For the text-containing cell, return its midpoint in (x, y) coordinate format. 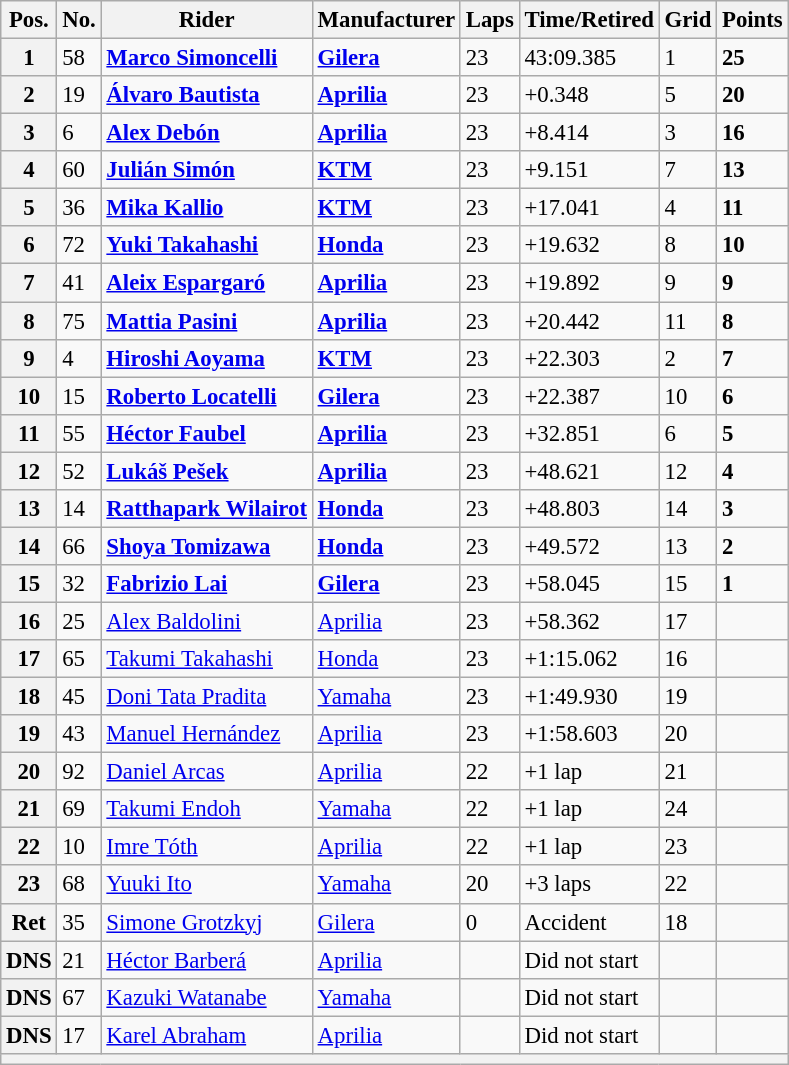
69 (79, 809)
Julián Simón (206, 170)
43:09.385 (589, 58)
Time/Retired (589, 20)
60 (79, 170)
+1:49.930 (589, 697)
45 (79, 697)
0 (490, 922)
41 (79, 283)
Mika Kallio (206, 208)
Accident (589, 922)
+48.803 (589, 509)
+58.045 (589, 584)
Karel Abraham (206, 1035)
+20.442 (589, 321)
No. (79, 20)
Lukáš Pešek (206, 471)
+19.632 (589, 245)
Hiroshi Aoyama (206, 358)
Shoya Tomizawa (206, 546)
+32.851 (589, 433)
+8.414 (589, 133)
+9.151 (589, 170)
Imre Tóth (206, 847)
Daniel Arcas (206, 772)
Álvaro Bautista (206, 95)
58 (79, 58)
Takumi Endoh (206, 809)
+22.303 (589, 358)
Points (752, 20)
75 (79, 321)
36 (79, 208)
Yuki Takahashi (206, 245)
68 (79, 885)
+49.572 (589, 546)
66 (79, 546)
Marco Simoncelli (206, 58)
Alex Baldolini (206, 621)
Doni Tata Pradita (206, 697)
Alex Debón (206, 133)
Roberto Locatelli (206, 396)
+1:15.062 (589, 659)
32 (79, 584)
+3 laps (589, 885)
+17.041 (589, 208)
Aleix Espargaró (206, 283)
65 (79, 659)
43 (79, 734)
Yuuki Ito (206, 885)
+0.348 (589, 95)
Pos. (29, 20)
52 (79, 471)
55 (79, 433)
Ret (29, 922)
92 (79, 772)
Héctor Barberá (206, 960)
+48.621 (589, 471)
+1:58.603 (589, 734)
+19.892 (589, 283)
24 (688, 809)
Ratthapark Wilairot (206, 509)
Mattia Pasini (206, 321)
Héctor Faubel (206, 433)
Laps (490, 20)
Simone Grotzkyj (206, 922)
Rider (206, 20)
Manufacturer (386, 20)
+58.362 (589, 621)
72 (79, 245)
Takumi Takahashi (206, 659)
35 (79, 922)
Fabrizio Lai (206, 584)
Grid (688, 20)
Manuel Hernández (206, 734)
+22.387 (589, 396)
Kazuki Watanabe (206, 997)
67 (79, 997)
